Search for the cell housing the specified text and yield its [X, Y] center coordinate. 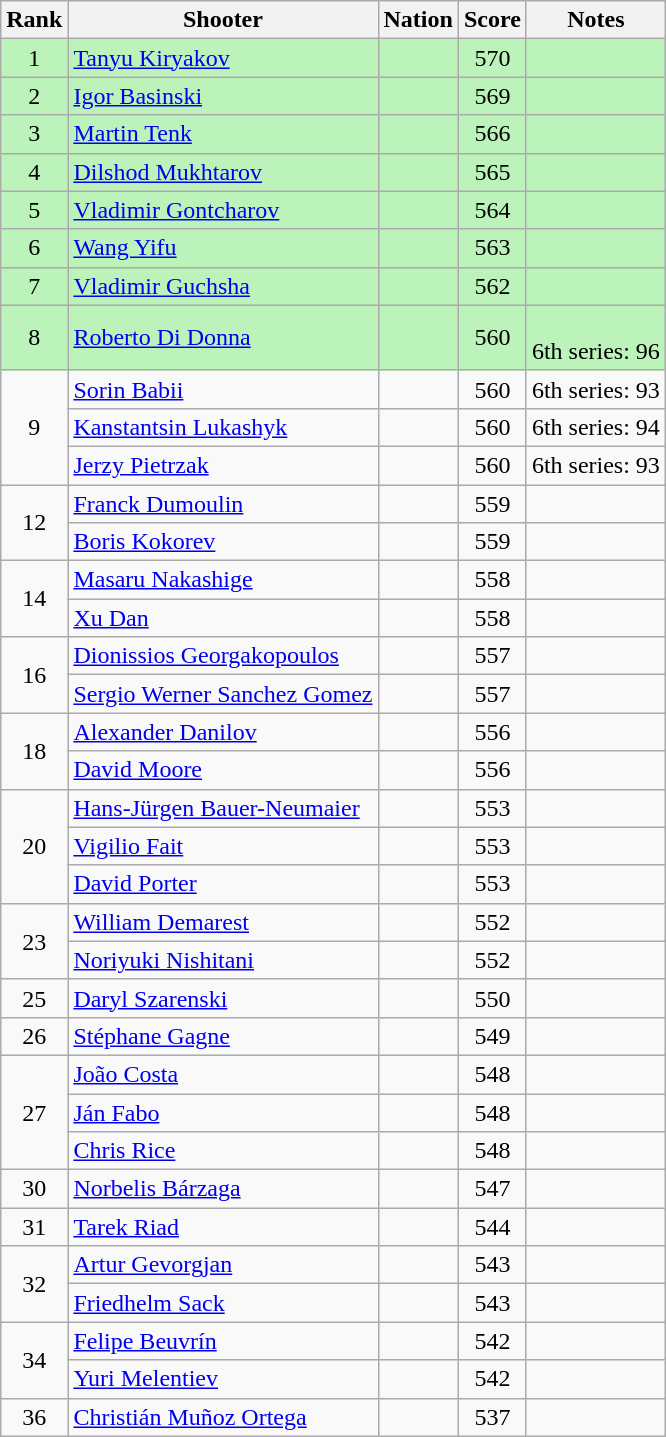
David Porter [223, 884]
20 [34, 846]
Norbelis Bárzaga [223, 1189]
14 [34, 599]
Tanyu Kiryakov [223, 58]
565 [492, 172]
Vladimir Guchsha [223, 286]
570 [492, 58]
Kanstantsin Lukashyk [223, 427]
23 [34, 941]
Notes [596, 20]
2 [34, 96]
Score [492, 20]
9 [34, 427]
12 [34, 522]
Friedhelm Sack [223, 1303]
Daryl Szarenski [223, 998]
1 [34, 58]
Yuri Melentiev [223, 1379]
Vigilio Fait [223, 846]
550 [492, 998]
Stéphane Gagne [223, 1036]
Boris Kokorev [223, 542]
Shooter [223, 20]
Masaru Nakashige [223, 580]
Christián Muñoz Ortega [223, 1417]
25 [34, 998]
Dionissios Georgakopoulos [223, 656]
David Moore [223, 770]
Vladimir Gontcharov [223, 210]
Tarek Riad [223, 1227]
Ján Fabo [223, 1113]
Igor Basinski [223, 96]
Hans-Jürgen Bauer-Neumaier [223, 808]
566 [492, 134]
36 [34, 1417]
8 [34, 338]
34 [34, 1360]
João Costa [223, 1074]
547 [492, 1189]
544 [492, 1227]
Felipe Beuvrín [223, 1341]
Alexander Danilov [223, 732]
563 [492, 248]
6 [34, 248]
Franck Dumoulin [223, 503]
Noriyuki Nishitani [223, 960]
Martin Tenk [223, 134]
549 [492, 1036]
William Demarest [223, 922]
Nation [418, 20]
Dilshod Mukhtarov [223, 172]
Wang Yifu [223, 248]
Jerzy Pietrzak [223, 465]
16 [34, 675]
4 [34, 172]
Sorin Babii [223, 389]
30 [34, 1189]
562 [492, 286]
564 [492, 210]
Chris Rice [223, 1151]
31 [34, 1227]
Rank [34, 20]
7 [34, 286]
32 [34, 1284]
Artur Gevorgjan [223, 1265]
Roberto Di Donna [223, 338]
18 [34, 751]
5 [34, 210]
27 [34, 1112]
537 [492, 1417]
6th series: 94 [596, 427]
Xu Dan [223, 618]
Sergio Werner Sanchez Gomez [223, 694]
26 [34, 1036]
3 [34, 134]
569 [492, 96]
6th series: 96 [596, 338]
